Pinpoint the cell where the given text exists, returning its (X, Y) midpoint coordinate. 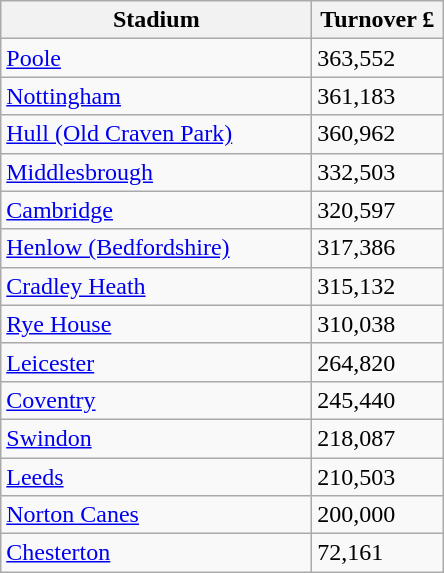
361,183 (378, 96)
360,962 (378, 134)
Middlesbrough (156, 172)
200,000 (378, 515)
Coventry (156, 400)
Henlow (Bedfordshire) (156, 248)
Leicester (156, 362)
Cambridge (156, 210)
Norton Canes (156, 515)
Swindon (156, 438)
Poole (156, 58)
218,087 (378, 438)
210,503 (378, 477)
315,132 (378, 286)
Chesterton (156, 553)
245,440 (378, 400)
Rye House (156, 324)
320,597 (378, 210)
Cradley Heath (156, 286)
317,386 (378, 248)
332,503 (378, 172)
Nottingham (156, 96)
Hull (Old Craven Park) (156, 134)
Turnover £ (378, 20)
Leeds (156, 477)
264,820 (378, 362)
310,038 (378, 324)
363,552 (378, 58)
72,161 (378, 553)
Stadium (156, 20)
